Extract the [X, Y] coordinate from the center of the cell holding the provided text.  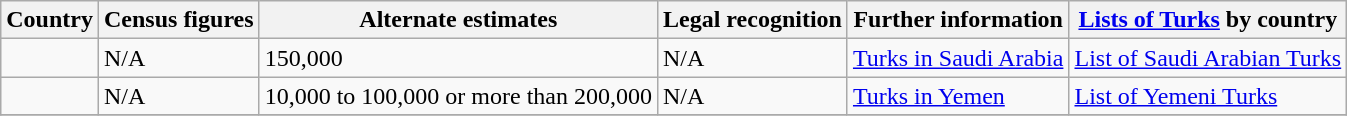
Country [50, 20]
Turks in Yemen [958, 96]
Turks in Saudi Arabia [958, 58]
150,000 [458, 58]
Lists of Turks by country [1208, 20]
10,000 to 100,000 or more than 200,000 [458, 96]
List of Yemeni Turks [1208, 96]
Census figures [178, 20]
Legal recognition [752, 20]
Further information [958, 20]
List of Saudi Arabian Turks [1208, 58]
Alternate estimates [458, 20]
